Output the (X, Y) coordinate of the center of the cell containing the given text.  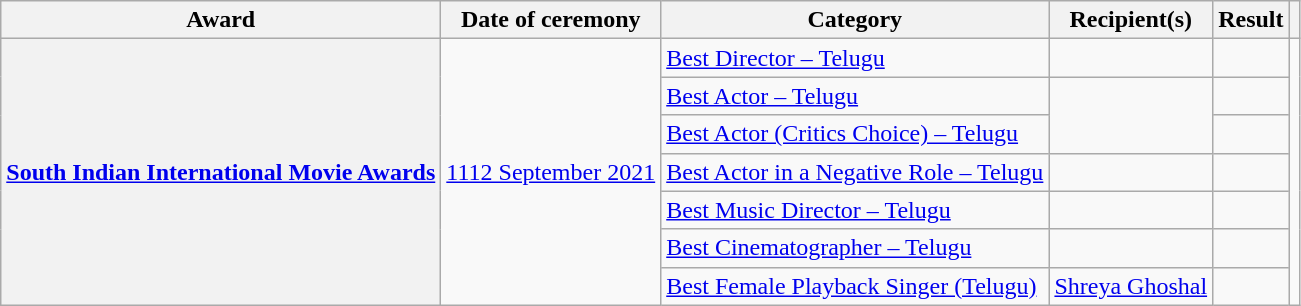
Best Cinematographer – Telugu (855, 248)
Best Actor – Telugu (855, 96)
Shreya Ghoshal (1131, 286)
Best Music Director – Telugu (855, 210)
Result (1251, 20)
Best Director – Telugu (855, 58)
South Indian International Movie Awards (221, 172)
Best Actor (Critics Choice) – Telugu (855, 134)
1112 September 2021 (551, 172)
Best Actor in a Negative Role – Telugu (855, 172)
Best Female Playback Singer (Telugu) (855, 286)
Category (855, 20)
Award (221, 20)
Recipient(s) (1131, 20)
Date of ceremony (551, 20)
